Provide the (x, y) coordinate of the cell's center where the given text is located.  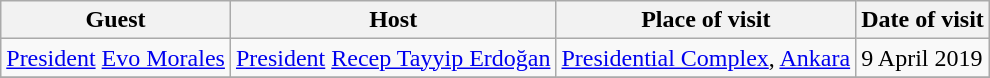
Place of visit (706, 20)
Presidential Complex, Ankara (706, 58)
President Recep Tayyip Erdoğan (393, 58)
Host (393, 20)
Date of visit (923, 20)
President Evo Morales (116, 58)
Guest (116, 20)
9 April 2019 (923, 58)
